For the text-containing cell, return its midpoint in [x, y] coordinate format. 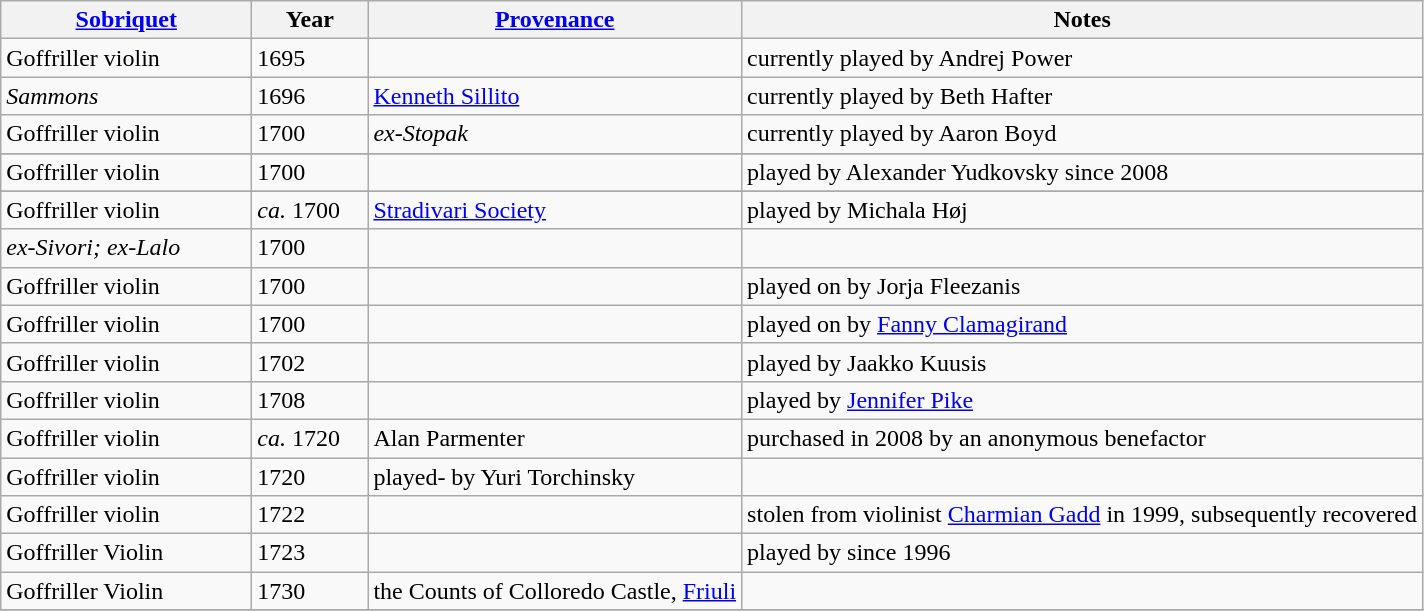
1722 [310, 515]
Provenance [555, 20]
currently played by Aaron Boyd [1082, 134]
played by Jennifer Pike [1082, 400]
1696 [310, 96]
played by since 1996 [1082, 553]
ca. 1720 [310, 438]
1702 [310, 362]
played by Alexander Yudkovsky since 2008 [1082, 172]
1723 [310, 553]
played by Jaakko Kuusis [1082, 362]
played on by Fanny Clamagirand [1082, 324]
currently played by Andrej Power [1082, 58]
ex-Sivori; ex-Lalo [126, 248]
Stradivari Society [555, 210]
1695 [310, 58]
played by Michala Høj [1082, 210]
played on by Jorja Fleezanis [1082, 286]
ca. 1700 [310, 210]
1708 [310, 400]
purchased in 2008 by an anonymous benefactor [1082, 438]
1730 [310, 591]
currently played by Beth Hafter [1082, 96]
Sobriquet [126, 20]
Year [310, 20]
Alan Parmenter [555, 438]
played- by Yuri Torchinsky [555, 477]
Kenneth Sillito [555, 96]
the Counts of Colloredo Castle, Friuli [555, 591]
Sammons [126, 96]
stolen from violinist Charmian Gadd in 1999, subsequently recovered [1082, 515]
1720 [310, 477]
Notes [1082, 20]
ex-Stopak [555, 134]
